Identify which cell holds the provided text, then report its (X, Y) central coordinate. 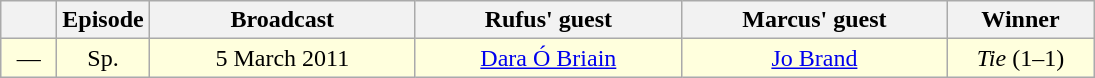
5 March 2011 (282, 58)
Dara Ó Briain (548, 58)
Jo Brand (814, 58)
Sp. (103, 58)
Winner (1020, 20)
Episode (103, 20)
Marcus' guest (814, 20)
Rufus' guest (548, 20)
— (29, 58)
Broadcast (282, 20)
Tie (1–1) (1020, 58)
